For the text-containing cell, return its midpoint in (X, Y) coordinate format. 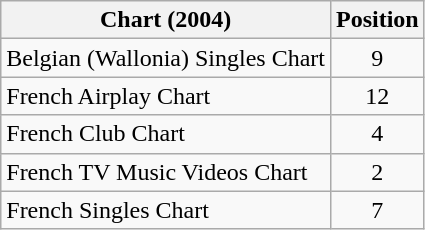
Belgian (Wallonia) Singles Chart (166, 58)
French Club Chart (166, 134)
French TV Music Videos Chart (166, 172)
9 (377, 58)
French Singles Chart (166, 210)
2 (377, 172)
Chart (2004) (166, 20)
12 (377, 96)
Position (377, 20)
4 (377, 134)
French Airplay Chart (166, 96)
7 (377, 210)
